For the text-containing cell, return its midpoint in [X, Y] coordinate format. 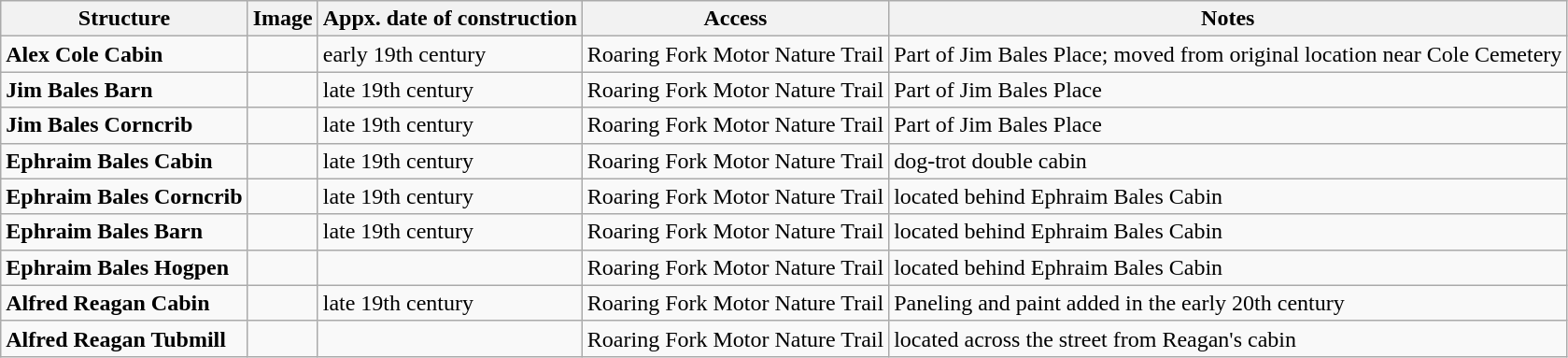
Image [282, 19]
Jim Bales Barn [124, 90]
Ephraim Bales Corncrib [124, 196]
Ephraim Bales Hogpen [124, 267]
Ephraim Bales Cabin [124, 161]
Paneling and paint added in the early 20th century [1228, 303]
Notes [1228, 19]
Structure [124, 19]
Appx. date of construction [450, 19]
dog-trot double cabin [1228, 161]
Jim Bales Corncrib [124, 125]
Ephraim Bales Barn [124, 232]
located across the street from Reagan's cabin [1228, 338]
Alex Cole Cabin [124, 54]
Part of Jim Bales Place; moved from original location near Cole Cemetery [1228, 54]
early 19th century [450, 54]
Alfred Reagan Tubmill [124, 338]
Access [735, 19]
Alfred Reagan Cabin [124, 303]
